Return (x, y) of the center of cell containing provided text 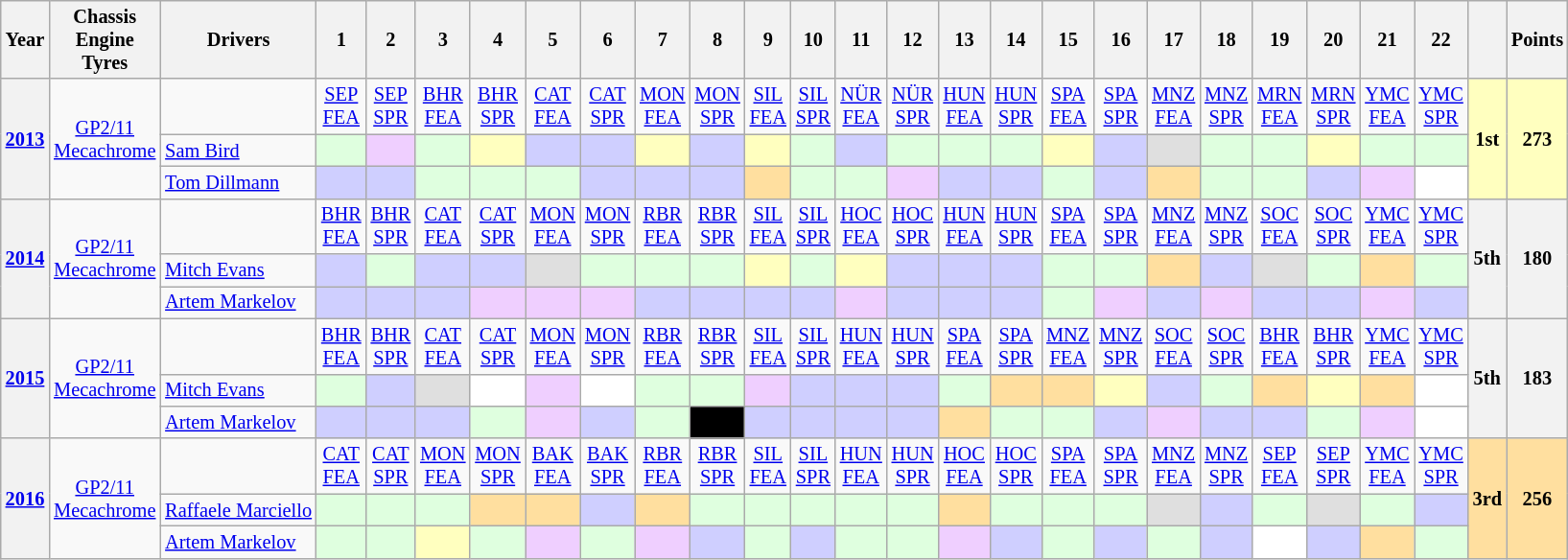
22 (1440, 39)
2015 (25, 378)
1 (341, 39)
5 (552, 39)
9 (768, 39)
256 (1537, 499)
MRNSPR (1333, 106)
3rd (1487, 499)
18 (1226, 39)
2016 (25, 499)
10 (813, 39)
2013 (25, 138)
2 (391, 39)
NÜRSPR (913, 106)
6 (608, 39)
15 (1068, 39)
19 (1279, 39)
ChassisEngineTyres (105, 39)
Sam Bird (238, 151)
20 (1333, 39)
Raffaele Marciello (238, 510)
BAKSPR (608, 466)
MRNFEA (1279, 106)
21 (1387, 39)
Tom Dillmann (238, 182)
1st (1487, 138)
Year (25, 39)
8 (717, 39)
2014 (25, 259)
7 (662, 39)
273 (1537, 138)
Drivers (238, 39)
11 (861, 39)
17 (1174, 39)
16 (1120, 39)
BAKFEA (552, 466)
Points (1537, 39)
NÜRFEA (861, 106)
4 (497, 39)
3 (443, 39)
180 (1537, 259)
13 (964, 39)
14 (1016, 39)
12 (913, 39)
183 (1537, 378)
